Search for the cell housing the specified text and yield its [X, Y] center coordinate. 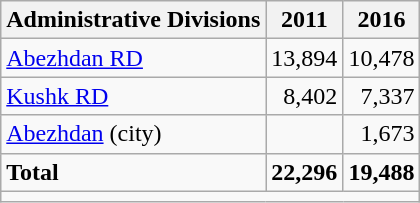
19,488 [382, 172]
Abezhdan RD [134, 58]
8,402 [304, 96]
Abezhdan (city) [134, 134]
2011 [304, 20]
7,337 [382, 96]
1,673 [382, 134]
Administrative Divisions [134, 20]
22,296 [304, 172]
Kushk RD [134, 96]
2016 [382, 20]
10,478 [382, 58]
Total [134, 172]
13,894 [304, 58]
